From the cell containing the given text, extract its center point as (x, y) coordinate. 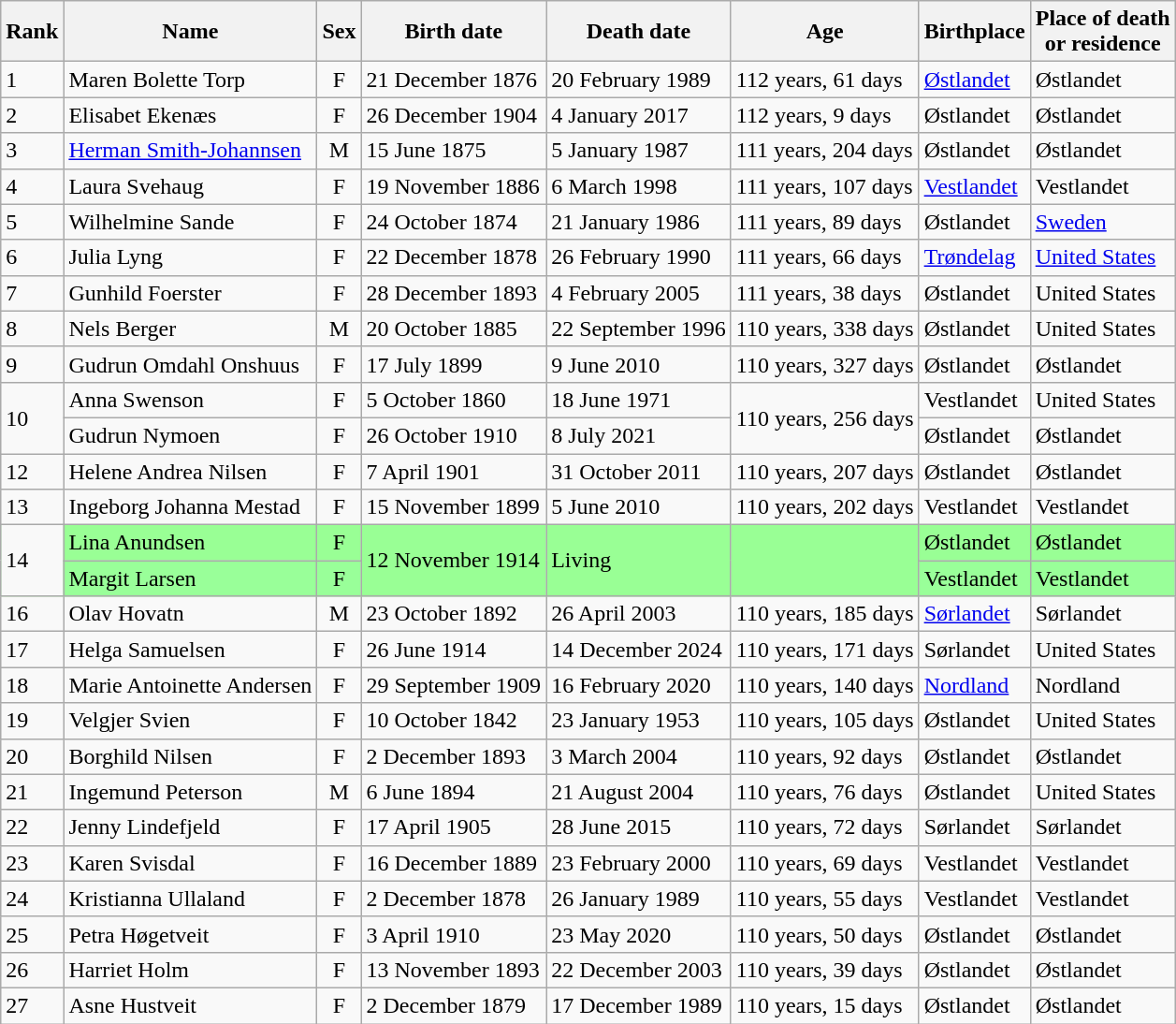
26 June 1914 (454, 650)
Julia Lyng (191, 257)
110 years, 140 days (825, 685)
9 (32, 364)
12 (32, 471)
10 October 1842 (454, 721)
16 (32, 614)
Birthplace (975, 32)
23 February 2000 (639, 863)
110 years, 72 days (825, 827)
Jenny Lindefjeld (191, 827)
6 June 1894 (454, 792)
Ingeborg Johanna Mestad (191, 507)
Kristianna Ullaland (191, 899)
7 April 1901 (454, 471)
26 April 2003 (639, 614)
14 December 2024 (639, 650)
Rank (32, 32)
18 June 1971 (639, 400)
16 February 2020 (639, 685)
5 (32, 222)
8 (32, 329)
15 November 1899 (454, 507)
15 June 1875 (454, 151)
21 December 1876 (454, 80)
111 years, 38 days (825, 293)
Age (825, 32)
Name (191, 32)
9 June 2010 (639, 364)
Anna Swenson (191, 400)
Place of death or residence (1102, 32)
Karen Svisdal (191, 863)
Velgjer Svien (191, 721)
Gudrun Omdahl Onshuus (191, 364)
17 April 1905 (454, 827)
22 September 1996 (639, 329)
112 years, 9 days (825, 115)
Sweden (1102, 222)
17 July 1899 (454, 364)
4 February 2005 (639, 293)
Gudrun Nymoen (191, 435)
2 December 1893 (454, 756)
20 February 1989 (639, 80)
Elisabet Ekenæs (191, 115)
111 years, 66 days (825, 257)
8 July 2021 (639, 435)
26 December 1904 (454, 115)
Maren Bolette Torp (191, 80)
26 (32, 970)
110 years, 76 days (825, 792)
17 December 1989 (639, 1005)
13 November 1893 (454, 970)
27 (32, 1005)
25 (32, 934)
110 years, 50 days (825, 934)
111 years, 204 days (825, 151)
23 May 2020 (639, 934)
20 October 1885 (454, 329)
4 (32, 186)
2 (32, 115)
22 December 1878 (454, 257)
21 August 2004 (639, 792)
23 January 1953 (639, 721)
Helene Andrea Nilsen (191, 471)
Marie Antoinette Andersen (191, 685)
110 years, 105 days (825, 721)
Harriet Holm (191, 970)
Lina Anundsen (191, 543)
Helga Samuelsen (191, 650)
111 years, 89 days (825, 222)
17 (32, 650)
6 (32, 257)
Trøndelag (975, 257)
110 years, 338 days (825, 329)
3 March 2004 (639, 756)
22 (32, 827)
14 (32, 561)
20 (32, 756)
110 years, 92 days (825, 756)
110 years, 171 days (825, 650)
24 (32, 899)
Laura Svehaug (191, 186)
28 June 2015 (639, 827)
Petra Høgetveit (191, 934)
112 years, 61 days (825, 80)
110 years, 185 days (825, 614)
Birth date (454, 32)
22 December 2003 (639, 970)
110 years, 327 days (825, 364)
110 years, 15 days (825, 1005)
Wilhelmine Sande (191, 222)
29 September 1909 (454, 685)
5 January 1987 (639, 151)
26 February 1990 (639, 257)
5 June 2010 (639, 507)
Herman Smith-Johannsen (191, 151)
21 January 1986 (639, 222)
111 years, 107 days (825, 186)
Margit Larsen (191, 578)
2 December 1879 (454, 1005)
Borghild Nilsen (191, 756)
Living (639, 561)
26 January 1989 (639, 899)
Nels Berger (191, 329)
13 (32, 507)
Olav Hovatn (191, 614)
31 October 2011 (639, 471)
5 October 1860 (454, 400)
24 October 1874 (454, 222)
2 December 1878 (454, 899)
Ingemund Peterson (191, 792)
23 (32, 863)
3 (32, 151)
Sex (339, 32)
21 (32, 792)
19 (32, 721)
Death date (639, 32)
16 December 1889 (454, 863)
26 October 1910 (454, 435)
3 April 1910 (454, 934)
110 years, 55 days (825, 899)
23 October 1892 (454, 614)
Gunhild Foerster (191, 293)
110 years, 202 days (825, 507)
19 November 1886 (454, 186)
12 November 1914 (454, 561)
110 years, 207 days (825, 471)
6 March 1998 (639, 186)
7 (32, 293)
110 years, 69 days (825, 863)
1 (32, 80)
110 years, 256 days (825, 417)
4 January 2017 (639, 115)
28 December 1893 (454, 293)
10 (32, 417)
18 (32, 685)
110 years, 39 days (825, 970)
Asne Hustveit (191, 1005)
